Scan for the cell matching the given text and deliver its [X, Y] coordinate at center. 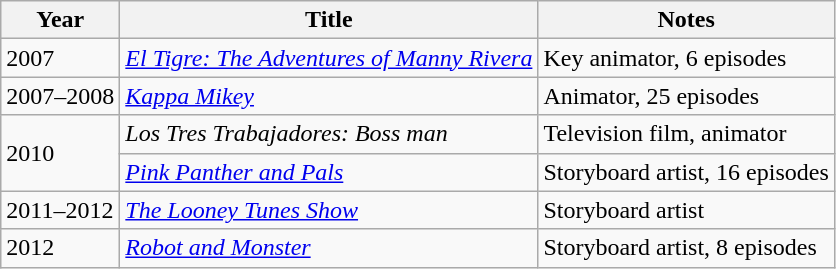
Title [329, 20]
Year [60, 20]
2012 [60, 248]
Robot and Monster [329, 248]
Los Tres Trabajadores: Boss man [329, 134]
2010 [60, 153]
Storyboard artist, 16 episodes [686, 172]
Storyboard artist, 8 episodes [686, 248]
Notes [686, 20]
2011–2012 [60, 210]
2007–2008 [60, 96]
Key animator, 6 episodes [686, 58]
Pink Panther and Pals [329, 172]
Storyboard artist [686, 210]
Television film, animator [686, 134]
Kappa Mikey [329, 96]
2007 [60, 58]
Animator, 25 episodes [686, 96]
The Looney Tunes Show [329, 210]
El Tigre: The Adventures of Manny Rivera [329, 58]
